Provide the [x, y] coordinate of the cell's center where the given text is located.  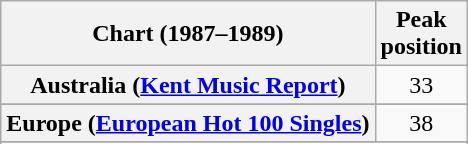
33 [421, 85]
Australia (Kent Music Report) [188, 85]
38 [421, 123]
Peakposition [421, 34]
Chart (1987–1989) [188, 34]
Europe (European Hot 100 Singles) [188, 123]
